Provide the [x, y] coordinate of the cell's center where the given text is located.  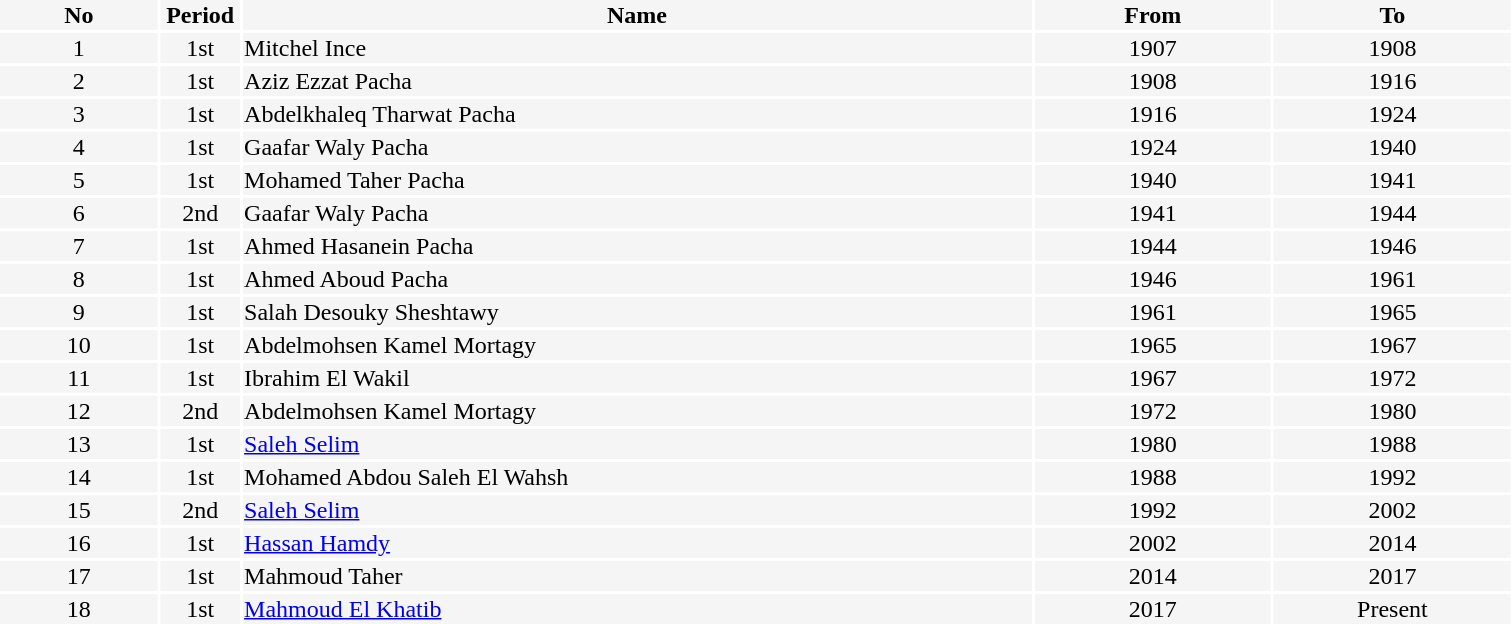
Salah Desouky Sheshtawy [638, 312]
Period [200, 15]
18 [79, 609]
16 [79, 543]
14 [79, 477]
Mohamed Taher Pacha [638, 180]
8 [79, 279]
10 [79, 345]
Abdelkhaleq Tharwat Pacha [638, 114]
Ahmed Aboud Pacha [638, 279]
13 [79, 444]
Mitchel Ince [638, 48]
Mahmoud El Khatib [638, 609]
Ahmed Hasanein Pacha [638, 246]
17 [79, 576]
3 [79, 114]
Mahmoud Taher [638, 576]
No [79, 15]
11 [79, 378]
Aziz Ezzat Pacha [638, 81]
Name [638, 15]
9 [79, 312]
Ibrahim El Wakil [638, 378]
15 [79, 510]
7 [79, 246]
12 [79, 411]
From [1152, 15]
5 [79, 180]
2 [79, 81]
Mohamed Abdou Saleh El Wahsh [638, 477]
6 [79, 213]
4 [79, 147]
To [1392, 15]
1 [79, 48]
Hassan Hamdy [638, 543]
Present [1392, 609]
1907 [1152, 48]
